Find where the given text appears and provide that cell's center as [x, y] coordinate. 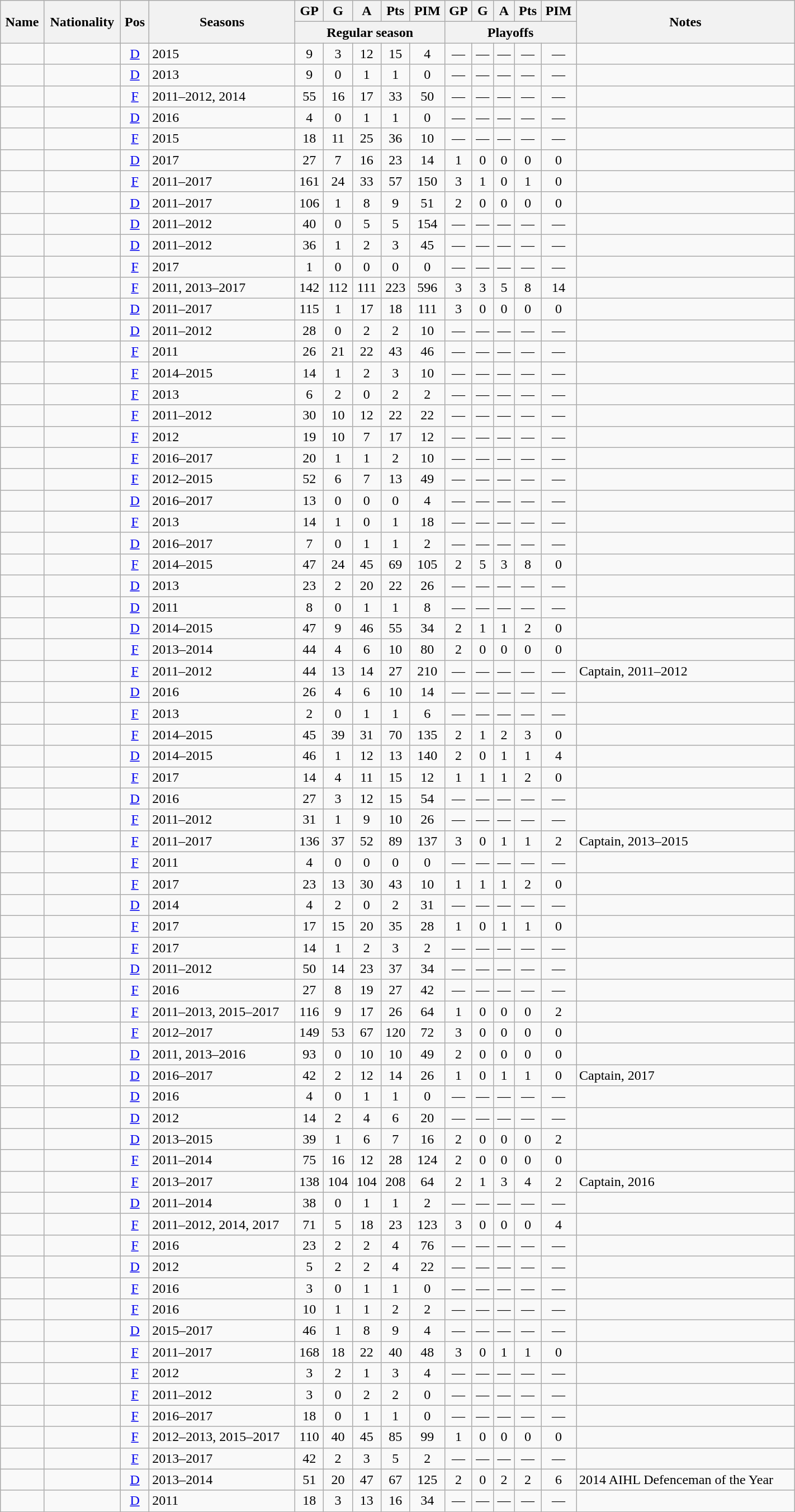
120 [395, 1033]
138 [309, 1182]
125 [427, 1480]
161 [309, 181]
112 [338, 288]
71 [309, 1224]
2011–2013, 2015–2017 [223, 1012]
2011, 2013–2016 [223, 1054]
137 [427, 841]
150 [427, 181]
168 [309, 1352]
2011–2012, 2014, 2017 [223, 1224]
Captain, 2011–2012 [685, 671]
Captain, 2017 [685, 1075]
135 [427, 735]
110 [309, 1437]
Name [22, 22]
123 [427, 1224]
2013–2015 [223, 1139]
Seasons [223, 22]
124 [427, 1160]
115 [309, 309]
105 [427, 564]
70 [395, 735]
48 [427, 1352]
99 [427, 1437]
210 [427, 671]
140 [427, 756]
Regular season [370, 32]
80 [427, 650]
Pos [134, 22]
75 [309, 1160]
208 [395, 1182]
2011–2012, 2014 [223, 96]
106 [309, 202]
2012–2013, 2015–2017 [223, 1437]
93 [309, 1054]
2014 [223, 905]
Nationality [82, 22]
Captain, 2016 [685, 1182]
149 [309, 1033]
Playoffs [511, 32]
25 [367, 139]
142 [309, 288]
223 [395, 288]
85 [395, 1437]
53 [338, 1033]
35 [395, 926]
2014 AIHL Defenceman of the Year [685, 1480]
Notes [685, 22]
154 [427, 224]
57 [395, 181]
2012–2015 [223, 479]
21 [338, 352]
596 [427, 288]
89 [395, 841]
Captain, 2013–2015 [685, 841]
116 [309, 1012]
136 [309, 841]
2015–2017 [223, 1331]
2012–2017 [223, 1033]
72 [427, 1033]
38 [309, 1203]
2011, 2013–2017 [223, 288]
54 [427, 798]
69 [395, 564]
76 [427, 1245]
